Identify which cell holds the provided text, then report its [X, Y] central coordinate. 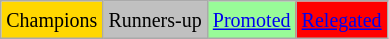
Promoted [252, 20]
Relegated [342, 20]
Champions [52, 20]
Runners-up [155, 20]
